For the text-containing cell, return its midpoint in [X, Y] coordinate format. 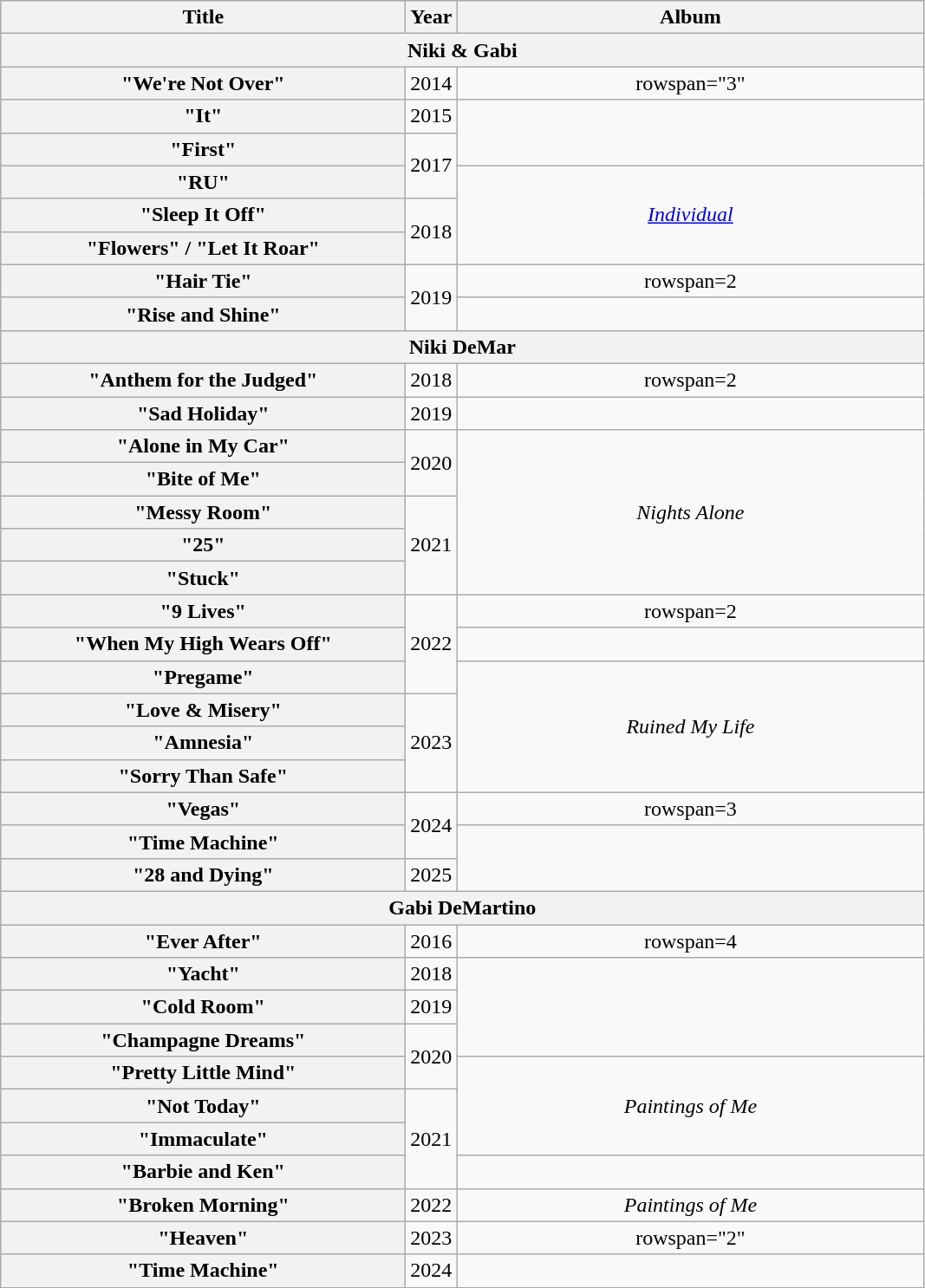
"Sad Holiday" [203, 413]
Title [203, 17]
"Amnesia" [203, 743]
"RU" [203, 182]
"Anthem for the Judged" [203, 380]
"Sleep It Off" [203, 215]
"Broken Morning" [203, 1205]
"Ever After" [203, 940]
"28 and Dying" [203, 875]
Year [432, 17]
2025 [432, 875]
"Immaculate" [203, 1139]
2015 [432, 116]
"9 Lives" [203, 611]
"Pregame" [203, 677]
"Hair Tie" [203, 281]
"Love & Misery" [203, 710]
Individual [690, 215]
"Vegas" [203, 809]
rowspan=4 [690, 940]
"Rise and Shine" [203, 314]
"Pretty Little Mind" [203, 1073]
"Flowers" / "Let It Roar" [203, 248]
"Sorry Than Safe" [203, 776]
Niki & Gabi [463, 50]
"We're Not Over" [203, 83]
"Stuck" [203, 578]
"Yacht" [203, 974]
"It" [203, 116]
"Cold Room" [203, 1007]
2016 [432, 940]
Nights Alone [690, 512]
Gabi DeMartino [463, 907]
"Messy Room" [203, 512]
2014 [432, 83]
"Barbie and Ken" [203, 1172]
Ruined My Life [690, 726]
2017 [432, 166]
"Bite of Me" [203, 479]
rowspan="3" [690, 83]
"Champagne Dreams" [203, 1040]
"First" [203, 149]
rowspan="2" [690, 1238]
"When My High Wears Off" [203, 644]
"Heaven" [203, 1238]
Niki DeMar [463, 347]
"Alone in My Car" [203, 446]
"25" [203, 545]
"Not Today" [203, 1106]
Album [690, 17]
rowspan=3 [690, 809]
